Identify which cell holds the provided text, then report its (x, y) central coordinate. 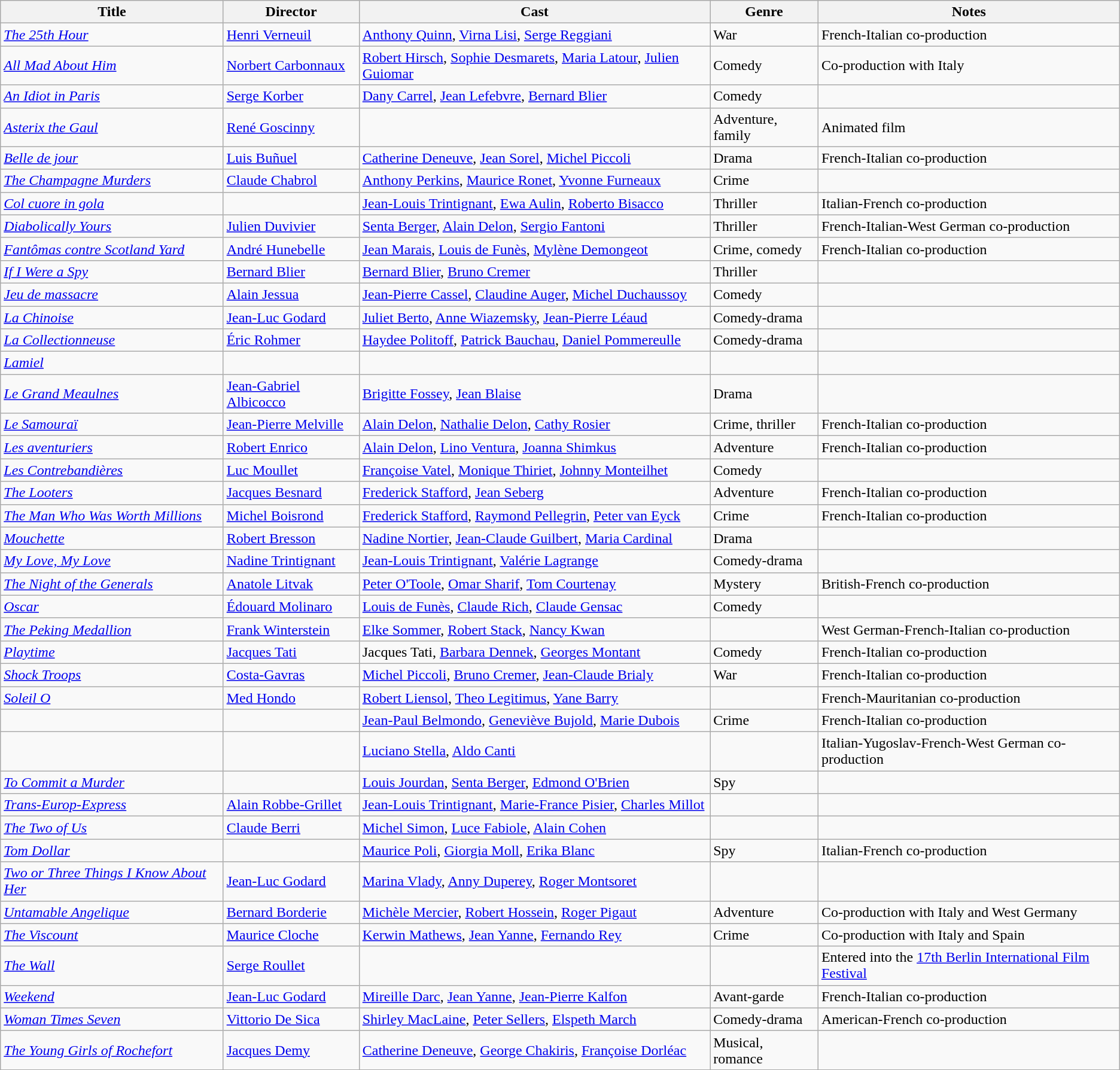
Med Hondo (291, 698)
French-Mauritanian co-production (969, 698)
Jean Marais, Louis de Funès, Mylène Demongeot (534, 249)
Jean-Louis Trintignant, Ewa Aulin, Roberto Bisacco (534, 203)
Musical, romance (765, 1050)
To Commit a Murder (112, 782)
Luc Moullet (291, 470)
Fantômas contre Scotland Yard (112, 249)
Shirley MacLaine, Peter Sellers, Elspeth March (534, 1019)
Title (112, 12)
Frank Winterstein (291, 629)
The Night of the Generals (112, 584)
Haydee Politoff, Patrick Bauchau, Daniel Pommereulle (534, 340)
Trans-Europ-Express (112, 805)
Crime, comedy (765, 249)
Michel Boisrond (291, 516)
Nadine Nortier, Jean-Claude Guilbert, Maria Cardinal (534, 538)
Entered into the 17th Berlin International Film Festival (969, 965)
Vittorio De Sica (291, 1019)
Peter O'Toole, Omar Sharif, Tom Courtenay (534, 584)
The Young Girls of Rochefort (112, 1050)
Catherine Deneuve, George Chakiris, Françoise Dorléac (534, 1050)
Françoise Vatel, Monique Thiriet, Johnny Monteilhet (534, 470)
Le Samouraï (112, 425)
Lamiel (112, 363)
Henri Verneuil (291, 35)
Julien Duvivier (291, 226)
Bernard Blier (291, 272)
Shock Troops (112, 675)
Maurice Cloche (291, 935)
Jacques Besnard (291, 493)
Diabolically Yours (112, 226)
Adventure, family (765, 127)
Maurice Poli, Giorgia Moll, Erika Blanc (534, 850)
Michel Simon, Luce Fabiole, Alain Cohen (534, 828)
Oscar (112, 606)
Luis Buñuel (291, 158)
Norbert Carbonnaux (291, 66)
Crime, thriller (765, 425)
Alain Robbe-Grillet (291, 805)
Serge Korber (291, 96)
Cast (534, 12)
Soleil O (112, 698)
La Collectionneuse (112, 340)
The Looters (112, 493)
Italian-Yugoslav-French-West German co-production (969, 751)
Claude Berri (291, 828)
British-French co-production (969, 584)
Robert Bresson (291, 538)
Senta Berger, Alain Delon, Sergio Fantoni (534, 226)
Belle de jour (112, 158)
The Champagne Murders (112, 181)
American-French co-production (969, 1019)
The Two of Us (112, 828)
Genre (765, 12)
Le Grand Meaulnes (112, 394)
Michèle Mercier, Robert Hossein, Roger Pigaut (534, 912)
Jean-Paul Belmondo, Geneviève Bujold, Marie Dubois (534, 721)
Co-production with Italy and Spain (969, 935)
Animated film (969, 127)
Brigitte Fossey, Jean Blaise (534, 394)
Les Contrebandières (112, 470)
Jacques Demy (291, 1050)
Jean-Louis Trintignant, Valérie Lagrange (534, 561)
Alain Delon, Lino Ventura, Joanna Shimkus (534, 447)
Co-production with Italy (969, 66)
Louis Jourdan, Senta Berger, Edmond O'Brien (534, 782)
Elke Sommer, Robert Stack, Nancy Kwan (534, 629)
Bernard Borderie (291, 912)
Anthony Perkins, Maurice Ronet, Yvonne Furneaux (534, 181)
The Viscount (112, 935)
Catherine Deneuve, Jean Sorel, Michel Piccoli (534, 158)
The Peking Medallion (112, 629)
Jacques Tati (291, 652)
Bernard Blier, Bruno Cremer (534, 272)
Louis de Funès, Claude Rich, Claude Gensac (534, 606)
Mireille Darc, Jean Yanne, Jean-Pierre Kalfon (534, 996)
Asterix the Gaul (112, 127)
Anthony Quinn, Virna Lisi, Serge Reggiani (534, 35)
André Hunebelle (291, 249)
Frederick Stafford, Raymond Pellegrin, Peter van Eyck (534, 516)
The Wall (112, 965)
An Idiot in Paris (112, 96)
Alain Delon, Nathalie Delon, Cathy Rosier (534, 425)
West German-French-Italian co-production (969, 629)
Les aventuriers (112, 447)
All Mad About Him (112, 66)
Tom Dollar (112, 850)
The 25th Hour (112, 35)
Michel Piccoli, Bruno Cremer, Jean-Claude Brialy (534, 675)
Mouchette (112, 538)
Col cuore in gola (112, 203)
Notes (969, 12)
Éric Rohmer (291, 340)
Dany Carrel, Jean Lefebvre, Bernard Blier (534, 96)
French-Italian-West German co-production (969, 226)
Jean-Pierre Cassel, Claudine Auger, Michel Duchaussoy (534, 294)
The Man Who Was Worth Millions (112, 516)
Marina Vlady, Anny Duperey, Roger Montsoret (534, 882)
Costa-Gavras (291, 675)
If I Were a Spy (112, 272)
Jean-Louis Trintignant, Marie-France Pisier, Charles Millot (534, 805)
Co-production with Italy and West Germany (969, 912)
Woman Times Seven (112, 1019)
La Chinoise (112, 318)
Weekend (112, 996)
Serge Roullet (291, 965)
Jacques Tati, Barbara Dennek, Georges Montant (534, 652)
Robert Enrico (291, 447)
Robert Liensol, Theo Legitimus, Yane Barry (534, 698)
Juliet Berto, Anne Wiazemsky, Jean-Pierre Léaud (534, 318)
René Goscinny (291, 127)
My Love, My Love (112, 561)
Jean-Gabriel Albicocco (291, 394)
Two or Three Things I Know About Her (112, 882)
Untamable Angelique (112, 912)
Anatole Litvak (291, 584)
Avant-garde (765, 996)
Mystery (765, 584)
Playtime (112, 652)
Director (291, 12)
Alain Jessua (291, 294)
Édouard Molinaro (291, 606)
Jean-Pierre Melville (291, 425)
Robert Hirsch, Sophie Desmarets, Maria Latour, Julien Guiomar (534, 66)
Frederick Stafford, Jean Seberg (534, 493)
Claude Chabrol (291, 181)
Jeu de massacre (112, 294)
Kerwin Mathews, Jean Yanne, Fernando Rey (534, 935)
Nadine Trintignant (291, 561)
Luciano Stella, Aldo Canti (534, 751)
